Return the [x, y] coordinate for the center point of the cell that contains the specified text.  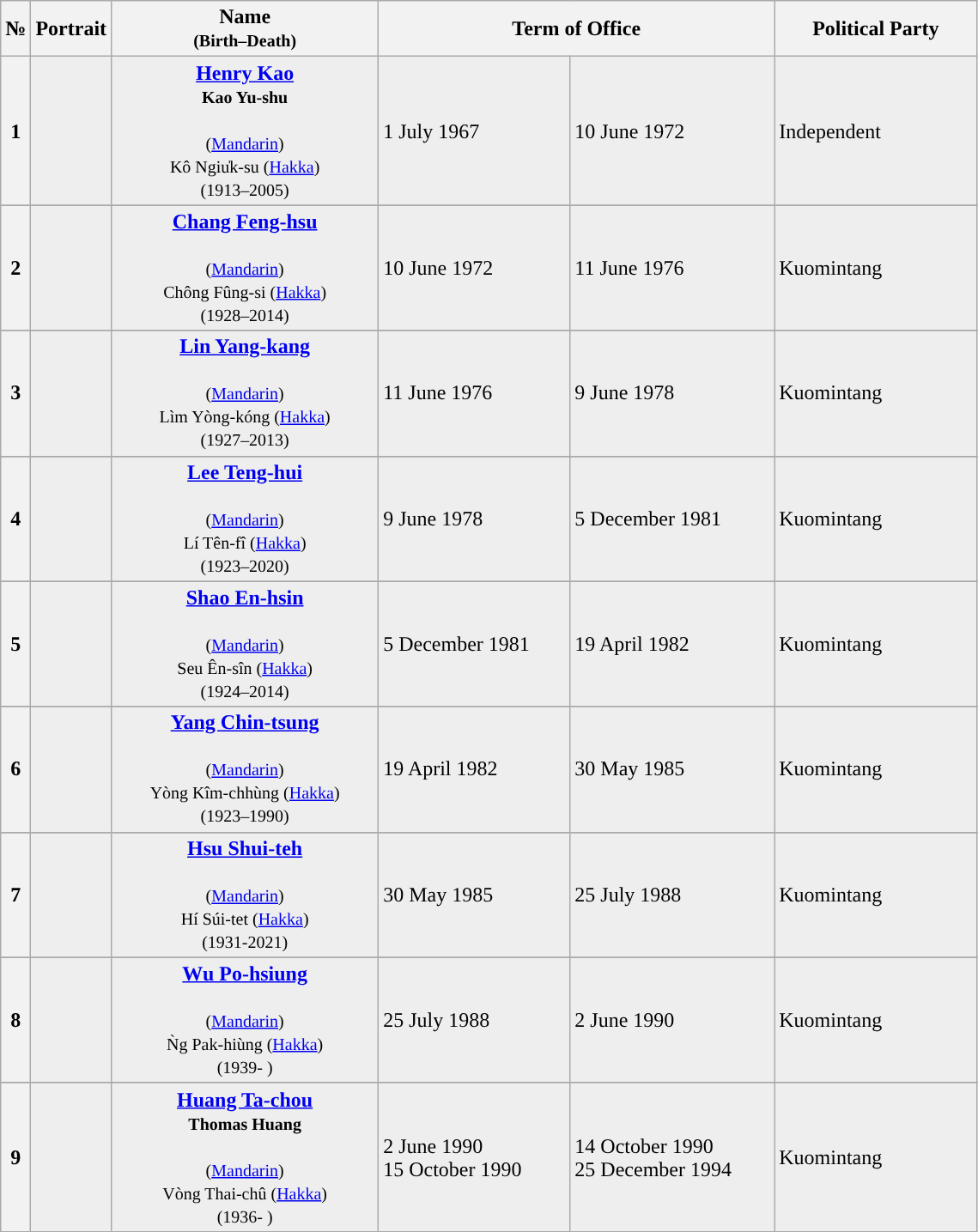
Political Party [876, 29]
6 [15, 769]
2 June 1990 [672, 1020]
Portrait [71, 29]
Name(Birth–Death) [246, 29]
8 [15, 1020]
2 [15, 268]
1 July 1967 [474, 130]
Wu Po-hsiung (Mandarin)Ǹg Pak-hiùng (Hakka)(1939- ) [246, 1020]
№ [15, 29]
1 [15, 130]
Hsu Shui-teh (Mandarin)Hí Súi-tet (Hakka)(1931-2021) [246, 895]
4 [15, 519]
Huang Ta-chouThomas Huang (Mandarin)Vòng Thai-chû (Hakka)(1936- ) [246, 1157]
Chang Feng-hsu (Mandarin)Chông Fûng-si (Hakka)(1928–2014) [246, 268]
14 October 199025 December 1994 [672, 1157]
2 June 199015 October 1990 [474, 1157]
Henry Kao Kao Yu-shu (Mandarin)Kô Ngiu̍k-su (Hakka)(1913–2005) [246, 130]
Shao En-hsin (Mandarin)Seu Ên-sîn (Hakka)(1924–2014) [246, 644]
Lee Teng-hui (Mandarin)Lí Tên-fî (Hakka)(1923–2020) [246, 519]
5 [15, 644]
Yang Chin-tsung (Mandarin)Yòng Kîm-chhùng (Hakka)(1923–1990) [246, 769]
Independent [876, 130]
7 [15, 895]
Lin Yang-kang (Mandarin)Lìm Yòng-kóng (Hakka)(1927–2013) [246, 393]
Term of Office [577, 29]
9 [15, 1157]
3 [15, 393]
